Search for the cell housing the specified text and yield its (X, Y) center coordinate. 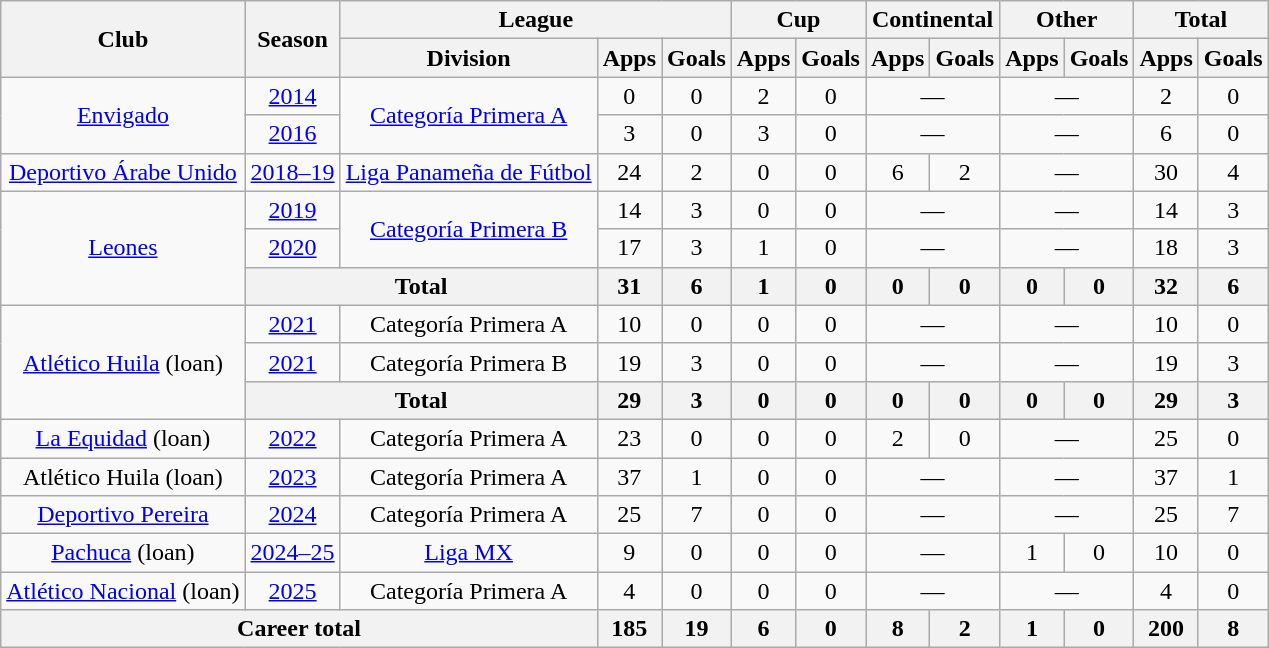
200 (1166, 629)
2022 (292, 438)
Club (123, 39)
2020 (292, 248)
2024–25 (292, 553)
Season (292, 39)
Liga MX (468, 553)
2018–19 (292, 172)
Deportivo Árabe Unido (123, 172)
Division (468, 58)
2014 (292, 96)
17 (629, 248)
185 (629, 629)
Atlético Nacional (loan) (123, 591)
Continental (933, 20)
32 (1166, 286)
2023 (292, 477)
18 (1166, 248)
Cup (798, 20)
Envigado (123, 115)
Deportivo Pereira (123, 515)
31 (629, 286)
Pachuca (loan) (123, 553)
La Equidad (loan) (123, 438)
30 (1166, 172)
Career total (299, 629)
23 (629, 438)
24 (629, 172)
Leones (123, 248)
Liga Panameña de Fútbol (468, 172)
2024 (292, 515)
2016 (292, 134)
2025 (292, 591)
Other (1067, 20)
2019 (292, 210)
9 (629, 553)
League (536, 20)
